Detect which cell encompasses the target text, then output its (x, y) center coordinate. 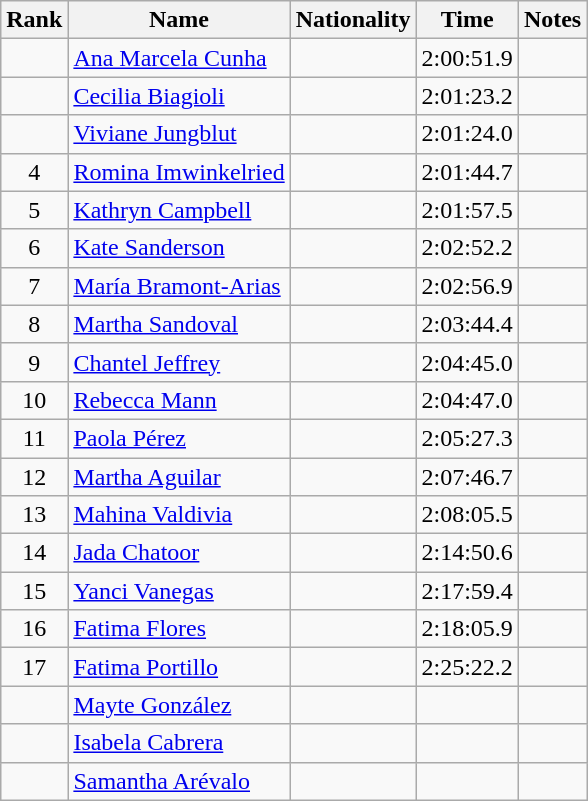
16 (34, 629)
2:01:44.7 (467, 172)
Martha Sandoval (179, 324)
2:02:56.9 (467, 286)
Yanci Vanegas (179, 591)
Jada Chatoor (179, 553)
2:01:24.0 (467, 134)
7 (34, 286)
2:04:47.0 (467, 400)
2:00:51.9 (467, 58)
13 (34, 515)
Mayte González (179, 705)
Time (467, 20)
2:03:44.4 (467, 324)
2:04:45.0 (467, 362)
Kathryn Campbell (179, 210)
Chantel Jeffrey (179, 362)
Samantha Arévalo (179, 781)
Rank (34, 20)
6 (34, 248)
2:02:52.2 (467, 248)
Fatima Portillo (179, 667)
14 (34, 553)
2:08:05.5 (467, 515)
Kate Sanderson (179, 248)
12 (34, 477)
2:01:23.2 (467, 96)
2:05:27.3 (467, 438)
Nationality (353, 20)
2:25:22.2 (467, 667)
Paola Pérez (179, 438)
María Bramont-Arias (179, 286)
Mahina Valdivia (179, 515)
15 (34, 591)
Rebecca Mann (179, 400)
2:01:57.5 (467, 210)
Notes (552, 20)
17 (34, 667)
Viviane Jungblut (179, 134)
2:14:50.6 (467, 553)
2:18:05.9 (467, 629)
Fatima Flores (179, 629)
2:07:46.7 (467, 477)
2:17:59.4 (467, 591)
4 (34, 172)
8 (34, 324)
Cecilia Biagioli (179, 96)
Name (179, 20)
Ana Marcela Cunha (179, 58)
Martha Aguilar (179, 477)
9 (34, 362)
11 (34, 438)
10 (34, 400)
Isabela Cabrera (179, 743)
5 (34, 210)
Romina Imwinkelried (179, 172)
